Search for the cell housing the specified text and yield its (X, Y) center coordinate. 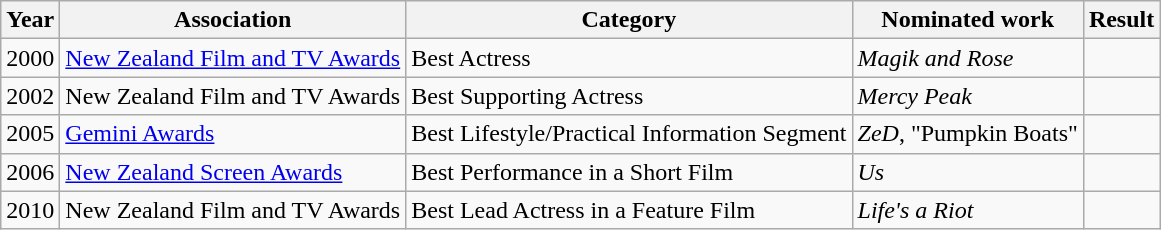
Category (629, 20)
Association (233, 20)
Best Lead Actress in a Feature Film (629, 210)
Us (968, 172)
Result (1121, 20)
Best Performance in a Short Film (629, 172)
2000 (30, 58)
Gemini Awards (233, 134)
Best Lifestyle/Practical Information Segment (629, 134)
2006 (30, 172)
Best Actress (629, 58)
Nominated work (968, 20)
2002 (30, 96)
Year (30, 20)
Best Supporting Actress (629, 96)
Mercy Peak (968, 96)
ZeD, "Pumpkin Boats" (968, 134)
2010 (30, 210)
2005 (30, 134)
New Zealand Screen Awards (233, 172)
Magik and Rose (968, 58)
Life's a Riot (968, 210)
